From the cell containing the given text, extract its center point as [x, y] coordinate. 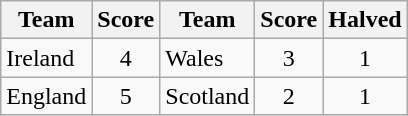
4 [126, 58]
Ireland [46, 58]
Scotland [208, 96]
5 [126, 96]
3 [289, 58]
Halved [365, 20]
England [46, 96]
Wales [208, 58]
2 [289, 96]
